Capture the cell that displays the provided text and extract its (X, Y) central coordinate. 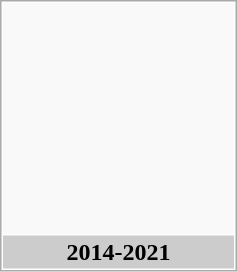
2014-2021 (118, 252)
